From the cell containing the given text, extract its center point as [X, Y] coordinate. 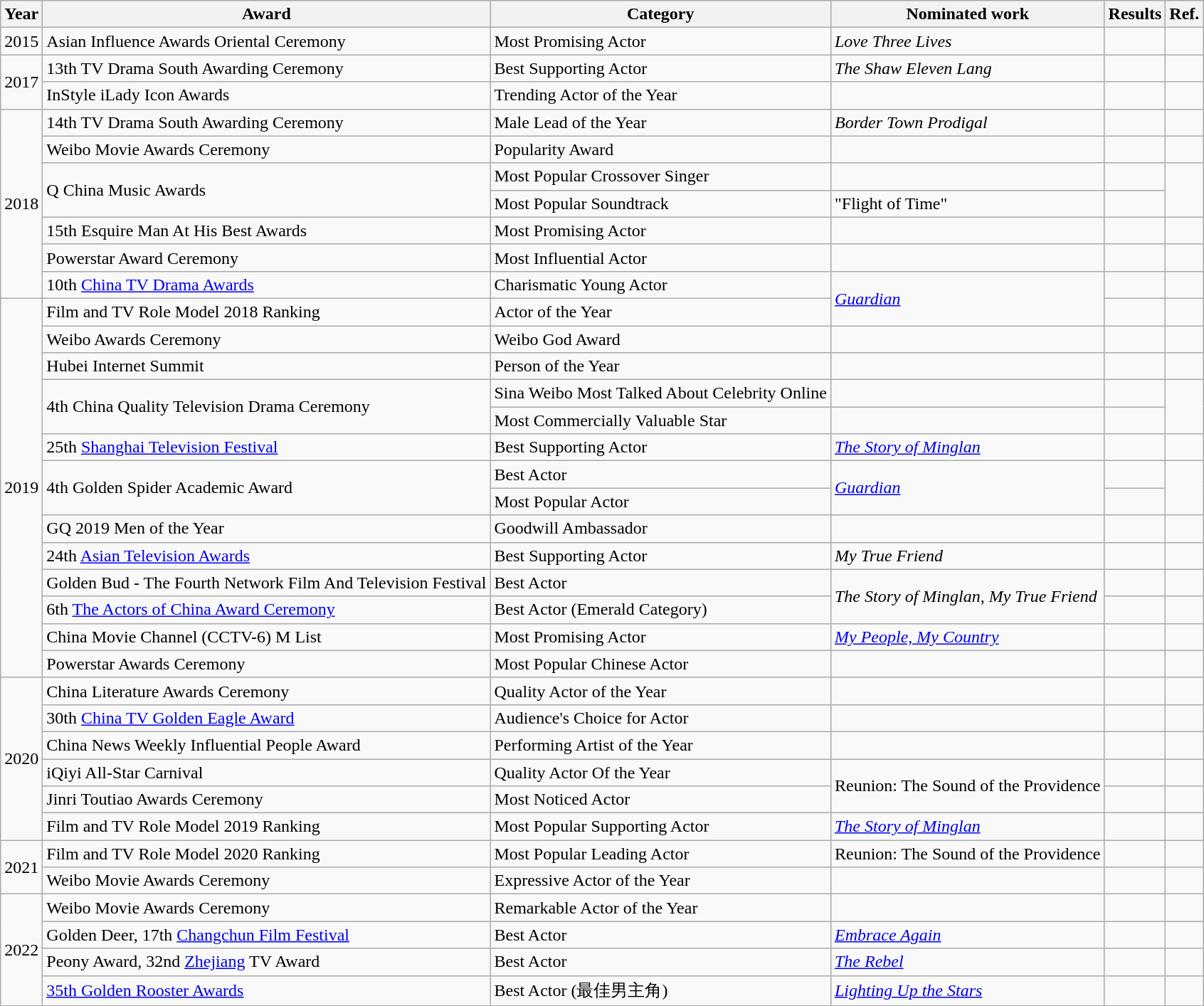
35th Golden Rooster Awards [266, 990]
Most Popular Supporting Actor [660, 827]
Jinri Toutiao Awards Ceremony [266, 800]
Golden Bud - The Fourth Network Film And Television Festival [266, 583]
Love Three Lives [968, 41]
2022 [21, 951]
My True Friend [968, 556]
Results [1135, 14]
Peony Award, 32nd Zhejiang TV Award [266, 962]
13th TV Drama South Awarding Ceremony [266, 68]
Border Town Prodigal [968, 122]
China Movie Channel (CCTV-6) M List [266, 637]
GQ 2019 Men of the Year [266, 529]
Weibo Awards Ceremony [266, 339]
Quality Actor of the Year [660, 691]
Q China Music Awards [266, 190]
Most Popular Soundtrack [660, 203]
Embrace Again [968, 935]
Most Noticed Actor [660, 800]
Film and TV Role Model 2020 Ranking [266, 854]
China Literature Awards Ceremony [266, 691]
Charismatic Young Actor [660, 285]
The Rebel [968, 962]
2017 [21, 82]
Nominated work [968, 14]
Film and TV Role Model 2018 Ranking [266, 312]
Person of the Year [660, 366]
30th China TV Golden Eagle Award [266, 718]
Category [660, 14]
Actor of the Year [660, 312]
2020 [21, 758]
Powerstar Award Ceremony [266, 258]
iQiyi All-Star Carnival [266, 772]
My People, My Country [968, 637]
Hubei Internet Summit [266, 366]
Performing Artist of the Year [660, 745]
Most Popular Actor [660, 502]
2019 [21, 488]
Popularity Award [660, 149]
2018 [21, 203]
Trending Actor of the Year [660, 95]
10th China TV Drama Awards [266, 285]
Powerstar Awards Ceremony [266, 664]
Most Influential Actor [660, 258]
Most Popular Chinese Actor [660, 664]
2021 [21, 867]
China News Weekly Influential People Award [266, 745]
4th China Quality Television Drama Ceremony [266, 407]
Award [266, 14]
Quality Actor Of the Year [660, 772]
Best Actor (最佳男主角) [660, 990]
2015 [21, 41]
Sina Weibo Most Talked About Celebrity Online [660, 393]
4th Golden Spider Academic Award [266, 488]
Weibo God Award [660, 339]
14th TV Drama South Awarding Ceremony [266, 122]
Remarkable Actor of the Year [660, 908]
Lighting Up the Stars [968, 990]
Year [21, 14]
InStyle iLady Icon Awards [266, 95]
Best Actor (Emerald Category) [660, 610]
Film and TV Role Model 2019 Ranking [266, 827]
Audience's Choice for Actor [660, 718]
Expressive Actor of the Year [660, 881]
Most Popular Crossover Singer [660, 176]
6th The Actors of China Award Ceremony [266, 610]
25th Shanghai Television Festival [266, 448]
The Story of Minglan, My True Friend [968, 596]
Male Lead of the Year [660, 122]
"Flight of Time" [968, 203]
Most Popular Leading Actor [660, 854]
Ref. [1184, 14]
15th Esquire Man At His Best Awards [266, 231]
24th Asian Television Awards [266, 556]
Goodwill Ambassador [660, 529]
Asian Influence Awards Oriental Ceremony [266, 41]
Most Commercially Valuable Star [660, 420]
Golden Deer, 17th Changchun Film Festival [266, 935]
The Shaw Eleven Lang [968, 68]
